Determine the (x, y) coordinate at the center of the cell enclosing the given text.  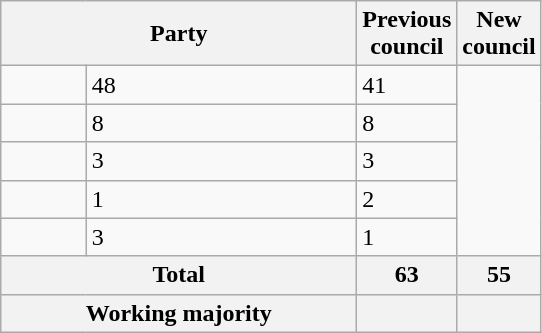
48 (222, 85)
New council (499, 34)
Previous council (407, 34)
Working majority (179, 313)
2 (407, 199)
55 (499, 275)
Party (179, 34)
Total (179, 275)
63 (407, 275)
41 (407, 85)
